Return the (X, Y) coordinate for the center point of the cell that contains the specified text.  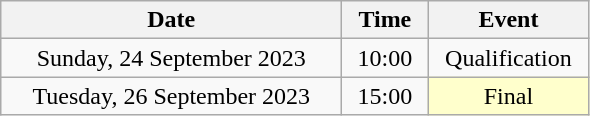
Final (508, 96)
Date (172, 20)
Time (385, 20)
Event (508, 20)
Qualification (508, 58)
Sunday, 24 September 2023 (172, 58)
10:00 (385, 58)
Tuesday, 26 September 2023 (172, 96)
15:00 (385, 96)
